Locate the cell with the specified text and output its (X, Y) center coordinate. 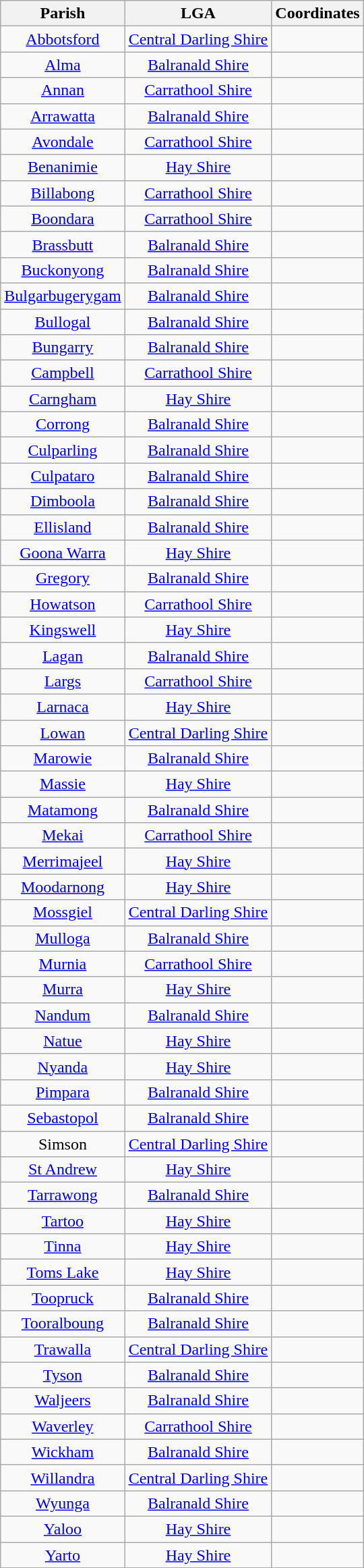
Pimpara (63, 1092)
Nandum (63, 1015)
Waverley (63, 1426)
Wickham (63, 1452)
Corrong (63, 425)
Mekai (63, 836)
Merrimajeel (63, 861)
Yaloo (63, 1529)
Marowie (63, 759)
Nyanda (63, 1066)
Sebastopol (63, 1118)
Toopruck (63, 1298)
Dimboola (63, 502)
Gregory (63, 578)
Campbell (63, 373)
Goona Warra (63, 553)
Wyunga (63, 1503)
Parish (63, 13)
Annan (63, 90)
Massie (63, 784)
Mossgiel (63, 913)
Coordinates (317, 13)
Largs (63, 681)
Abbotsford (63, 39)
Lagan (63, 655)
Kingswell (63, 630)
Murnia (63, 964)
Tartoo (63, 1221)
Boondara (63, 219)
Avondale (63, 142)
Waljeers (63, 1401)
Lowan (63, 732)
LGA (198, 13)
Ellisland (63, 527)
Carngham (63, 399)
Benanimie (63, 167)
Tooralboung (63, 1324)
Matamong (63, 810)
Tinna (63, 1247)
Culparling (63, 450)
Howatson (63, 604)
Trawalla (63, 1349)
Larnaca (63, 707)
Brassbutt (63, 244)
Willandra (63, 1478)
Simson (63, 1144)
Moodarnong (63, 887)
Toms Lake (63, 1272)
Buckonyong (63, 270)
Tarrawong (63, 1195)
Murra (63, 990)
Billabong (63, 193)
Culpataro (63, 476)
Alma (63, 65)
Natue (63, 1041)
St Andrew (63, 1170)
Bungarry (63, 348)
Yarto (63, 1555)
Mulloga (63, 938)
Tyson (63, 1375)
Bullogal (63, 322)
Arrawatta (63, 116)
Bulgarbugerygam (63, 296)
